Capture the cell that displays the provided text and extract its [X, Y] central coordinate. 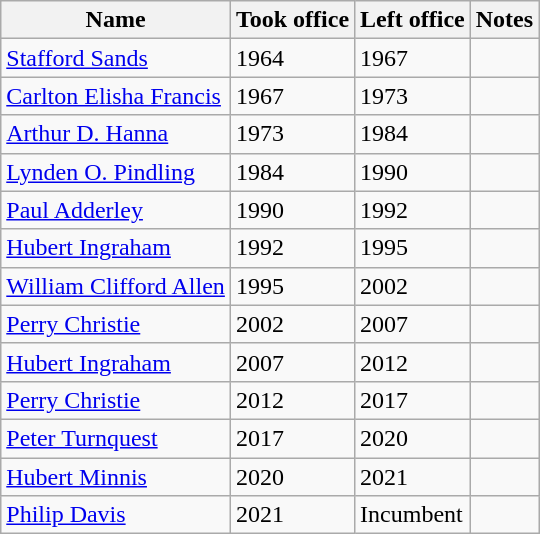
1964 [292, 58]
Carlton Elisha Francis [116, 96]
Left office [413, 20]
Paul Adderley [116, 210]
Arthur D. Hanna [116, 134]
Notes [504, 20]
William Clifford Allen [116, 286]
Stafford Sands [116, 58]
Name [116, 20]
Incumbent [413, 515]
Hubert Minnis [116, 477]
Took office [292, 20]
Philip Davis [116, 515]
Peter Turnquest [116, 438]
Lynden O. Pindling [116, 172]
